For the text-containing cell, return its midpoint in (X, Y) coordinate format. 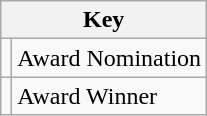
Award Winner (110, 96)
Key (104, 20)
Award Nomination (110, 58)
